Scan for the cell matching the given text and deliver its [x, y] coordinate at center. 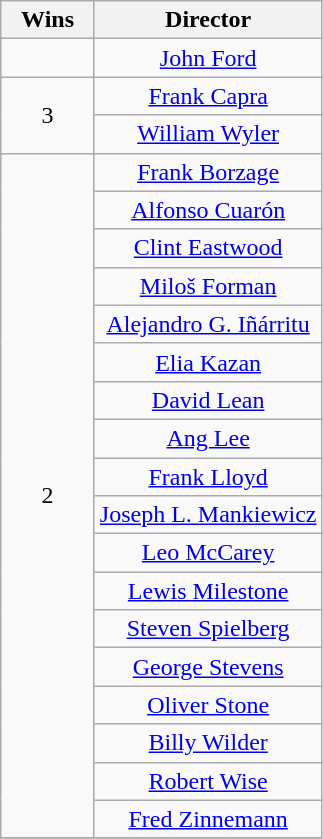
William Wyler [208, 134]
Frank Borzage [208, 172]
Frank Lloyd [208, 477]
Elia Kazan [208, 362]
Lewis Milestone [208, 591]
Joseph L. Mankiewicz [208, 515]
Oliver Stone [208, 705]
John Ford [208, 58]
Miloš Forman [208, 286]
Frank Capra [208, 96]
Fred Zinnemann [208, 819]
Alejandro G. Iñárritu [208, 324]
Billy Wilder [208, 743]
Leo McCarey [208, 553]
Steven Spielberg [208, 629]
3 [48, 115]
Clint Eastwood [208, 248]
2 [48, 496]
Robert Wise [208, 781]
Alfonso Cuarón [208, 210]
Wins [48, 20]
David Lean [208, 400]
George Stevens [208, 667]
Director [208, 20]
Ang Lee [208, 438]
